Find where the given text appears and provide that cell's center as [X, Y] coordinate. 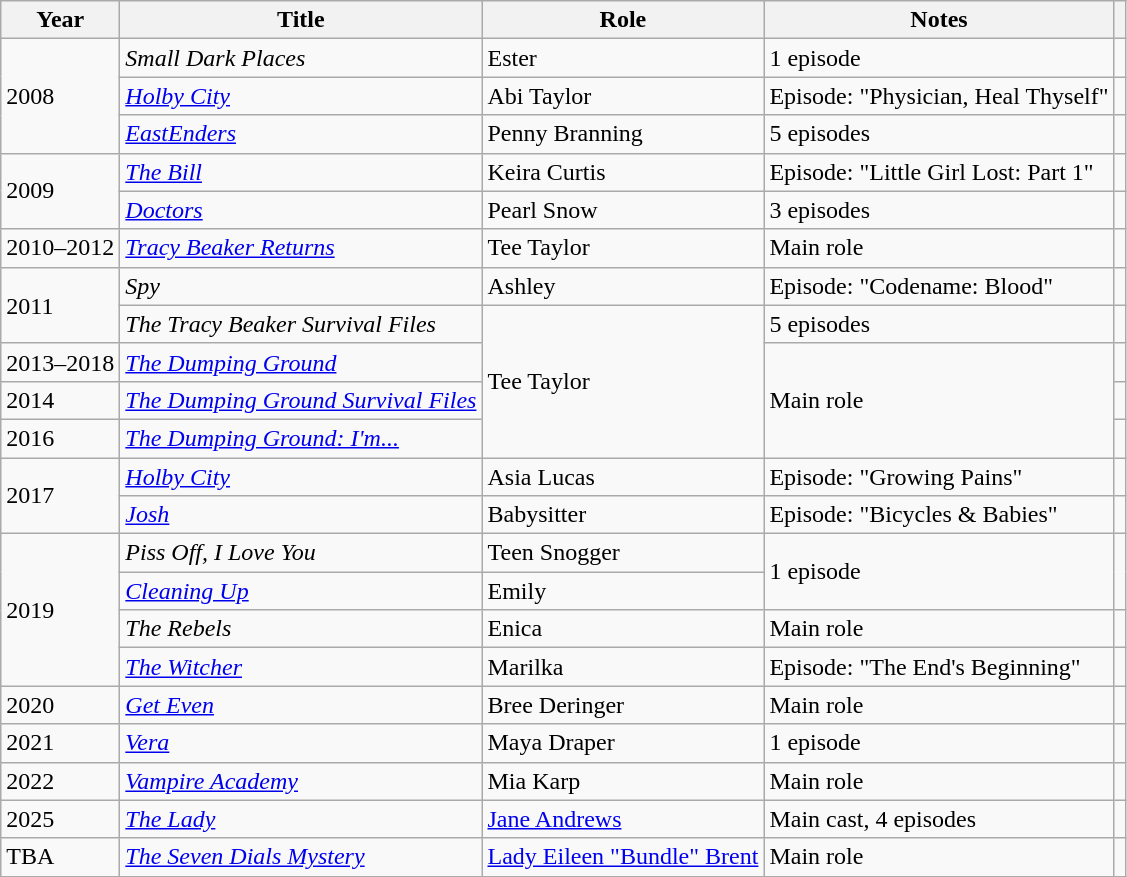
EastEnders [301, 134]
The Witcher [301, 667]
2016 [60, 438]
Vera [301, 743]
The Lady [301, 819]
Episode: "Physician, Heal Thyself" [939, 96]
Episode: "Growing Pains" [939, 477]
2017 [60, 496]
Ester [623, 58]
2021 [60, 743]
Teen Snogger [623, 553]
Small Dark Places [301, 58]
Pearl Snow [623, 210]
2020 [60, 705]
Year [60, 20]
The Dumping Ground: I'm... [301, 438]
Keira Curtis [623, 172]
2019 [60, 610]
Enica [623, 629]
Role [623, 20]
2013–2018 [60, 362]
Asia Lucas [623, 477]
Episode: "The End's Beginning" [939, 667]
Mia Karp [623, 781]
Episode: "Bicycles & Babies" [939, 515]
2009 [60, 191]
2008 [60, 96]
Ashley [623, 286]
Vampire Academy [301, 781]
2022 [60, 781]
Emily [623, 591]
Get Even [301, 705]
Babysitter [623, 515]
Cleaning Up [301, 591]
2010–2012 [60, 248]
The Dumping Ground [301, 362]
3 episodes [939, 210]
Doctors [301, 210]
TBA [60, 857]
Jane Andrews [623, 819]
Episode: "Codename: Blood" [939, 286]
Josh [301, 515]
Main cast, 4 episodes [939, 819]
The Bill [301, 172]
The Seven Dials Mystery [301, 857]
Marilka [623, 667]
Piss Off, I Love You [301, 553]
Tracy Beaker Returns [301, 248]
Title [301, 20]
Notes [939, 20]
Episode: "Little Girl Lost: Part 1" [939, 172]
The Dumping Ground Survival Files [301, 400]
Bree Deringer [623, 705]
Abi Taylor [623, 96]
Penny Branning [623, 134]
2025 [60, 819]
2011 [60, 305]
Lady Eileen "Bundle" Brent [623, 857]
Spy [301, 286]
2014 [60, 400]
The Rebels [301, 629]
The Tracy Beaker Survival Files [301, 324]
Maya Draper [623, 743]
